Scan for the cell matching the given text and deliver its [X, Y] coordinate at center. 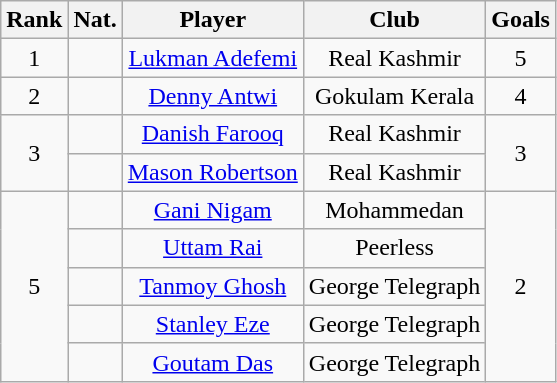
1 [34, 58]
Danish Farooq [212, 134]
Goals [521, 20]
Player [212, 20]
Uttam Rai [212, 248]
Gani Nigam [212, 210]
4 [521, 96]
Nat. [95, 20]
Tanmoy Ghosh [212, 286]
Stanley Eze [212, 324]
Mohammedan [394, 210]
Peerless [394, 248]
Rank [34, 20]
Goutam Das [212, 362]
Mason Robertson [212, 172]
Lukman Adefemi [212, 58]
Club [394, 20]
Denny Antwi [212, 96]
Gokulam Kerala [394, 96]
